Output the [x, y] coordinate of the center of the cell containing the given text.  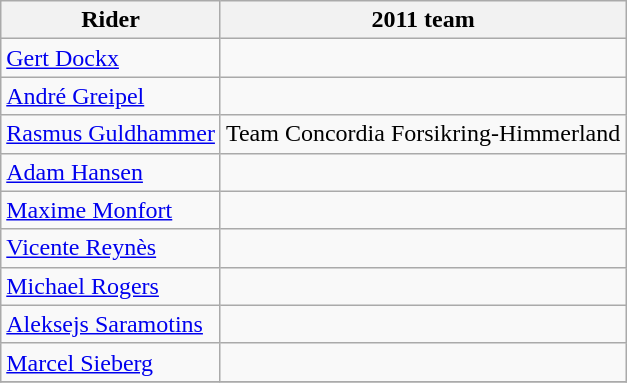
Aleksejs Saramotins [111, 324]
Vicente Reynès [111, 248]
Michael Rogers [111, 286]
Team Concordia Forsikring-Himmerland [422, 134]
Adam Hansen [111, 172]
Maxime Monfort [111, 210]
Marcel Sieberg [111, 362]
Rasmus Guldhammer [111, 134]
2011 team [422, 20]
André Greipel [111, 96]
Gert Dockx [111, 58]
Rider [111, 20]
